Detect which cell encompasses the target text, then output its (x, y) center coordinate. 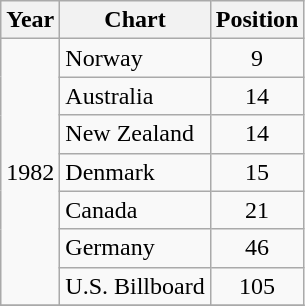
Position (257, 20)
1982 (30, 172)
Year (30, 20)
Germany (135, 248)
Australia (135, 96)
9 (257, 58)
Chart (135, 20)
21 (257, 210)
15 (257, 172)
105 (257, 286)
Norway (135, 58)
46 (257, 248)
Denmark (135, 172)
U.S. Billboard (135, 286)
Canada (135, 210)
New Zealand (135, 134)
